From the cell containing the given text, extract its center point as [X, Y] coordinate. 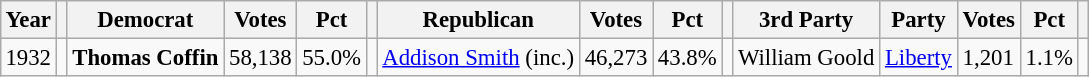
46,273 [616, 57]
Addison Smith (inc.) [478, 57]
58,138 [260, 57]
1,201 [988, 57]
Year [28, 20]
43.8% [688, 57]
1932 [28, 57]
Democrat [146, 20]
Party [919, 20]
Thomas Coffin [146, 57]
Republican [478, 20]
William Goold [806, 57]
3rd Party [806, 20]
55.0% [332, 57]
1.1% [1049, 57]
Liberty [919, 57]
